Determine the (x, y) coordinate at the center of the cell enclosing the given text.  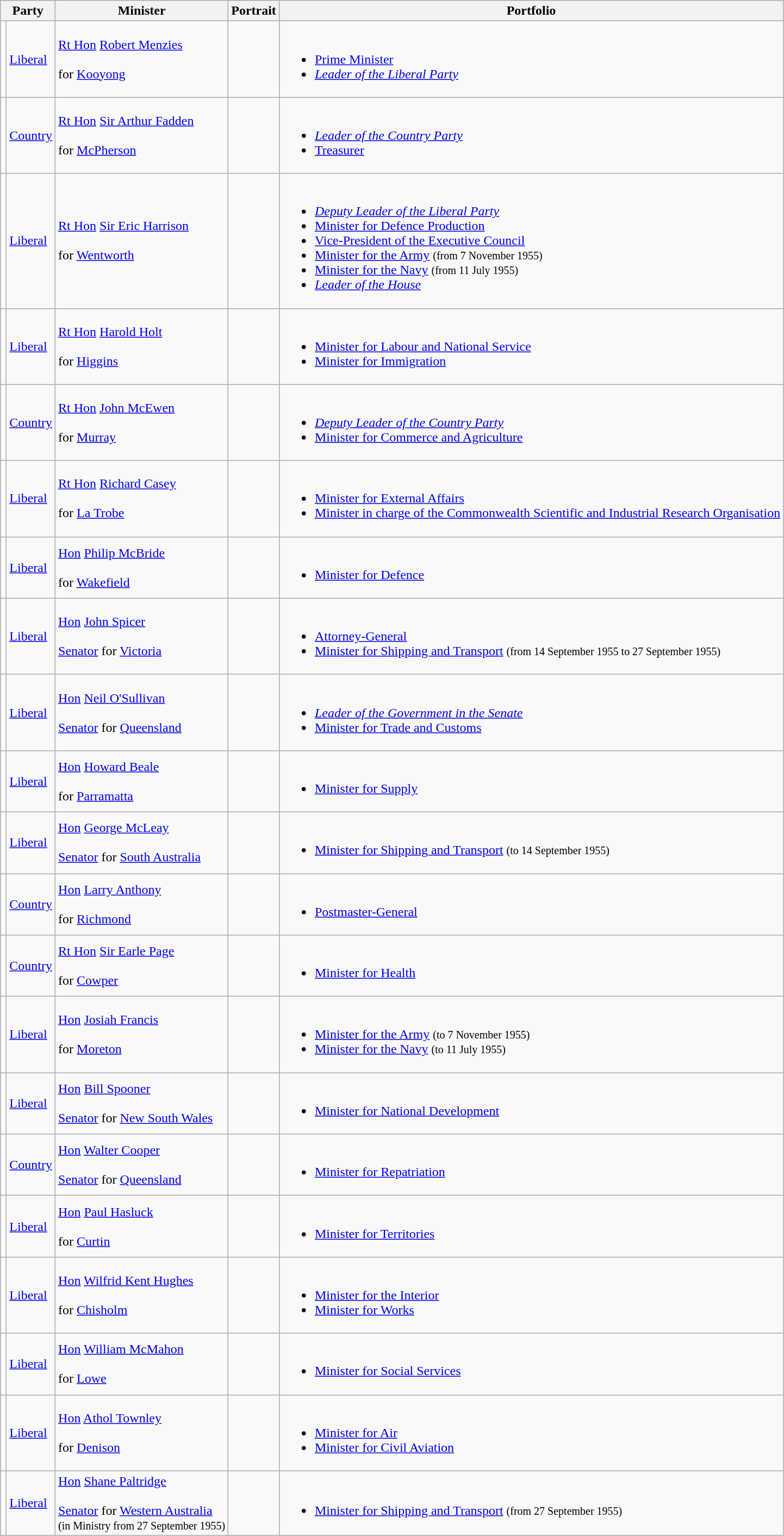
Rt Hon John McEwen for Murray (142, 422)
Minister for the InteriorMinister for Works (531, 1295)
Hon Philip McBride for Wakefield (142, 568)
Attorney-GeneralMinister for Shipping and Transport (from 14 September 1955 to 27 September 1955) (531, 636)
Rt Hon Sir Eric Harrison for Wentworth (142, 241)
Hon Wilfrid Kent Hughes for Chisholm (142, 1295)
Hon Howard Beale for Parramatta (142, 781)
Hon Paul Hasluck for Curtin (142, 1227)
Minister for Repatriation (531, 1165)
Hon Larry Anthony for Richmond (142, 904)
Hon Athol Townley for Denison (142, 1433)
Minister for the Army (to 7 November 1955)Minister for the Navy (to 11 July 1955) (531, 1035)
Rt Hon Sir Earle Page for Cowper (142, 966)
Hon Shane Paltridge Senator for Western Australia (in Ministry from 27 September 1955) (142, 1503)
Prime MinisterLeader of the Liberal Party (531, 59)
Rt Hon Harold Holt for Higgins (142, 346)
Minister for Shipping and Transport (to 14 September 1955) (531, 843)
Portfolio (531, 11)
Minister for Shipping and Transport (from 27 September 1955) (531, 1503)
Rt Hon Robert Menzies for Kooyong (142, 59)
Hon Bill Spooner Senator for New South Wales (142, 1104)
Leader of the Country PartyTreasurer (531, 135)
Deputy Leader of the Country PartyMinister for Commerce and Agriculture (531, 422)
Rt Hon Sir Arthur Fadden for McPherson (142, 135)
Minister (142, 11)
Rt Hon Richard Casey for La Trobe (142, 499)
Hon John Spicer Senator for Victoria (142, 636)
Minister for External AffairsMinister in charge of the Commonwealth Scientific and Industrial Research Organisation (531, 499)
Hon Josiah Francis for Moreton (142, 1035)
Portrait (254, 11)
Minister for Health (531, 966)
Party (28, 11)
Minister for National Development (531, 1104)
Minister for Labour and National ServiceMinister for Immigration (531, 346)
Minister for Supply (531, 781)
Postmaster-General (531, 904)
Minister for Territories (531, 1227)
Hon Walter Cooper Senator for Queensland (142, 1165)
Hon William McMahon for Lowe (142, 1364)
Hon Neil O'Sullivan Senator for Queensland (142, 712)
Leader of the Government in the SenateMinister for Trade and Customs (531, 712)
Minister for Defence (531, 568)
Minister for AirMinister for Civil Aviation (531, 1433)
Minister for Social Services (531, 1364)
Hon George McLeay Senator for South Australia (142, 843)
